For the text-containing cell, return its midpoint in (x, y) coordinate format. 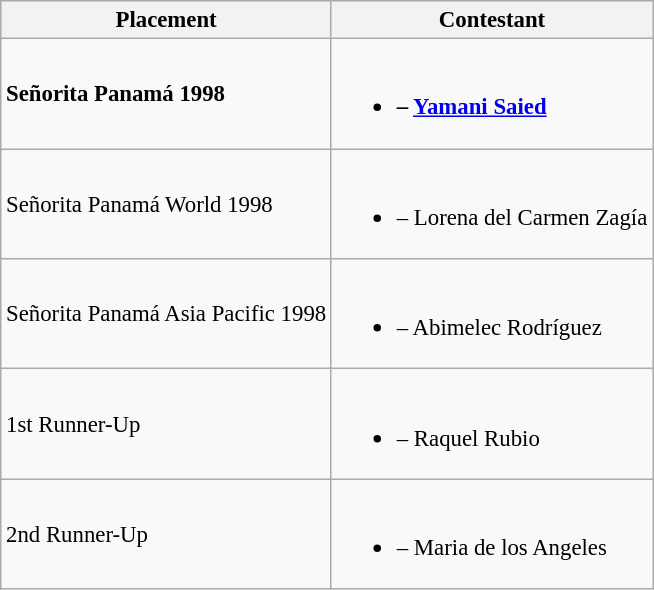
– Lorena del Carmen Zagía (492, 204)
– Abimelec Rodríguez (492, 314)
Placement (166, 20)
– Maria de los Angeles (492, 534)
Señorita Panamá 1998 (166, 94)
– Raquel Rubio (492, 424)
Contestant (492, 20)
– Yamani Saied (492, 94)
1st Runner-Up (166, 424)
Señorita Panamá Asia Pacific 1998 (166, 314)
2nd Runner-Up (166, 534)
Señorita Panamá World 1998 (166, 204)
